Return [x, y] of the center of cell containing provided text 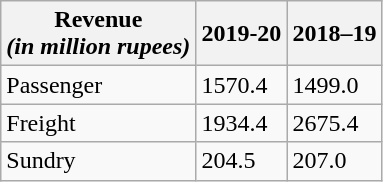
Sundry [98, 161]
1934.4 [242, 123]
Passenger [98, 85]
204.5 [242, 161]
2019-20 [242, 34]
Freight [98, 123]
1499.0 [334, 85]
2675.4 [334, 123]
2018–19 [334, 34]
1570.4 [242, 85]
207.0 [334, 161]
Revenue(in million rupees) [98, 34]
